Scan for the cell matching the given text and deliver its (X, Y) coordinate at center. 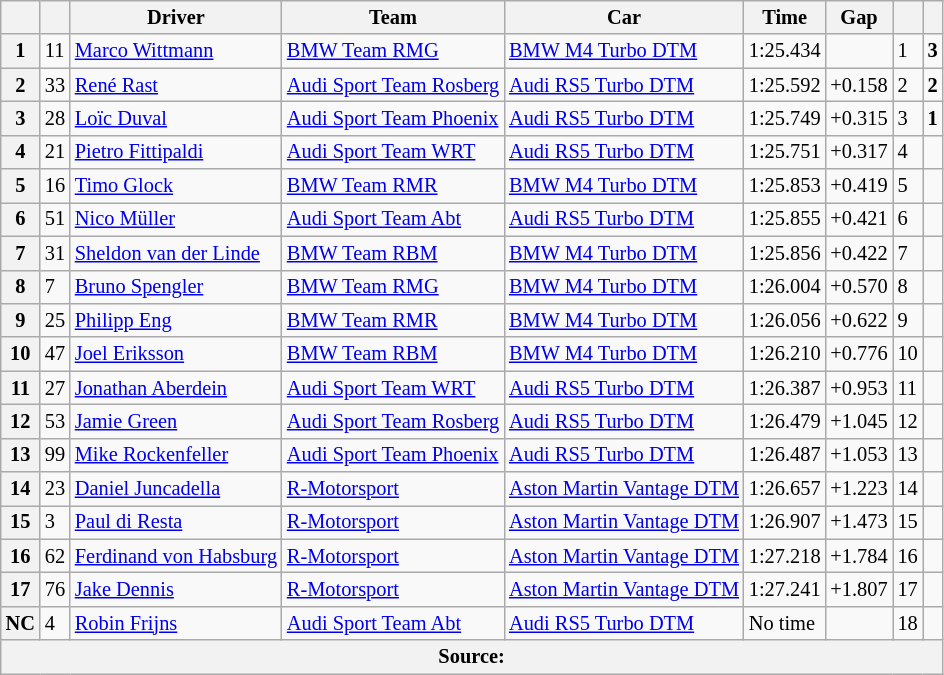
+0.317 (858, 152)
Sheldon van der Linde (176, 253)
NC (20, 623)
+0.776 (858, 354)
René Rast (176, 85)
+1.053 (858, 455)
1:25.856 (785, 253)
47 (55, 354)
Paul di Resta (176, 522)
1:25.749 (785, 118)
1:26.004 (785, 287)
1:26.210 (785, 354)
53 (55, 421)
+1.784 (858, 556)
Driver (176, 17)
+1.223 (858, 489)
+0.419 (858, 186)
Jake Dennis (176, 589)
Joel Eriksson (176, 354)
+1.807 (858, 589)
+0.315 (858, 118)
1:26.056 (785, 320)
+0.421 (858, 219)
21 (55, 152)
1:27.241 (785, 589)
76 (55, 589)
+0.158 (858, 85)
Jamie Green (176, 421)
+0.422 (858, 253)
+1.045 (858, 421)
1:26.657 (785, 489)
1:26.907 (785, 522)
1:25.592 (785, 85)
33 (55, 85)
99 (55, 455)
Robin Frijns (176, 623)
Nico Müller (176, 219)
1:27.218 (785, 556)
No time (785, 623)
Ferdinand von Habsburg (176, 556)
27 (55, 388)
+0.570 (858, 287)
+1.473 (858, 522)
25 (55, 320)
28 (55, 118)
Time (785, 17)
Marco Wittmann (176, 51)
Philipp Eng (176, 320)
1:25.855 (785, 219)
+0.622 (858, 320)
Mike Rockenfeller (176, 455)
1:25.434 (785, 51)
1:26.387 (785, 388)
Car (624, 17)
Jonathan Aberdein (176, 388)
1:25.853 (785, 186)
Timo Glock (176, 186)
1:26.487 (785, 455)
Gap (858, 17)
1:26.479 (785, 421)
62 (55, 556)
1:25.751 (785, 152)
Daniel Juncadella (176, 489)
Source: (472, 657)
Bruno Spengler (176, 287)
51 (55, 219)
18 (908, 623)
+0.953 (858, 388)
31 (55, 253)
Loïc Duval (176, 118)
Pietro Fittipaldi (176, 152)
Team (393, 17)
23 (55, 489)
